Search for the cell housing the specified text and yield its (x, y) center coordinate. 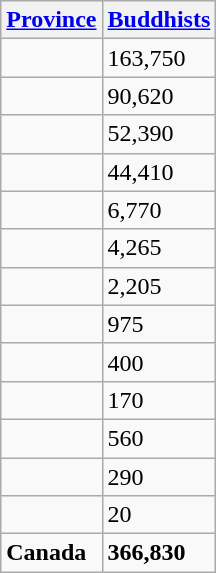
366,830 (159, 553)
4,265 (159, 248)
290 (159, 477)
2,205 (159, 286)
6,770 (159, 210)
Buddhists (159, 20)
Canada (52, 553)
52,390 (159, 134)
975 (159, 324)
44,410 (159, 172)
163,750 (159, 58)
20 (159, 515)
400 (159, 362)
90,620 (159, 96)
Province (52, 20)
170 (159, 400)
560 (159, 438)
